Output the [X, Y] coordinate of the center of the cell containing the given text.  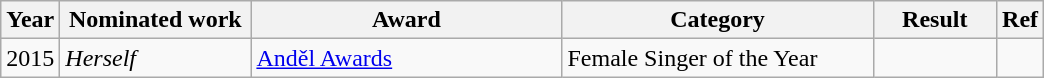
Herself [156, 58]
Award [406, 20]
Female Singer of the Year [718, 58]
Year [30, 20]
Nominated work [156, 20]
Category [718, 20]
Anděl Awards [406, 58]
2015 [30, 58]
Result [935, 20]
Ref [1020, 20]
